Detect which cell encompasses the target text, then output its (x, y) center coordinate. 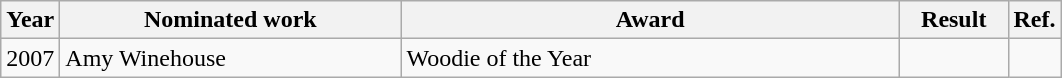
Woodie of the Year (650, 58)
Amy Winehouse (230, 58)
2007 (30, 58)
Year (30, 20)
Nominated work (230, 20)
Award (650, 20)
Ref. (1034, 20)
Result (954, 20)
